Capture the cell that displays the provided text and extract its (X, Y) central coordinate. 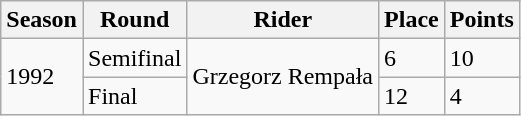
Rider (283, 20)
Final (134, 96)
6 (412, 58)
Grzegorz Rempała (283, 77)
Semifinal (134, 58)
10 (482, 58)
Points (482, 20)
Place (412, 20)
Season (42, 20)
1992 (42, 77)
4 (482, 96)
Round (134, 20)
12 (412, 96)
